Locate the cell with the specified text and output its [X, Y] center coordinate. 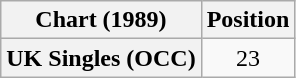
Chart (1989) [101, 20]
23 [248, 58]
UK Singles (OCC) [101, 58]
Position [248, 20]
